Locate the cell with the specified text and output its [X, Y] center coordinate. 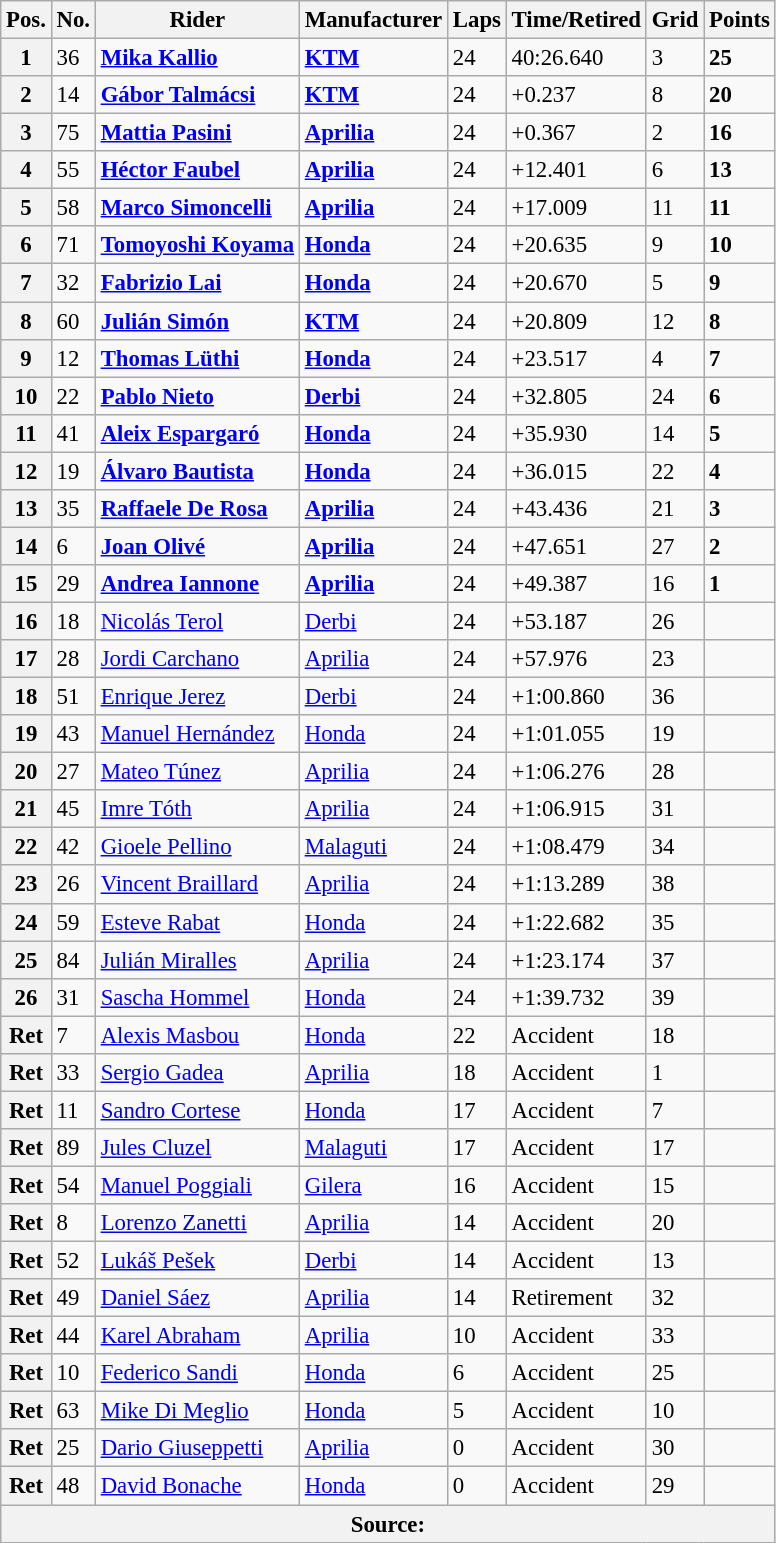
+49.387 [576, 584]
Alexis Masbou [197, 1035]
Jordi Carchano [197, 659]
Vincent Braillard [197, 885]
Karel Abraham [197, 1336]
Laps [478, 20]
75 [73, 133]
Dario Giuseppetti [197, 1449]
Gilera [373, 1185]
Aleix Espargaró [197, 433]
Retirement [576, 1298]
Raffaele De Rosa [197, 509]
54 [73, 1185]
Rider [197, 20]
Álvaro Bautista [197, 471]
Mateo Túnez [197, 772]
Points [740, 20]
No. [73, 20]
Gábor Talmácsi [197, 95]
+20.670 [576, 283]
+1:06.915 [576, 809]
+1:01.055 [576, 734]
51 [73, 697]
+12.401 [576, 170]
48 [73, 1486]
38 [674, 885]
60 [73, 321]
Sergio Gadea [197, 1073]
Héctor Faubel [197, 170]
Manuel Poggiali [197, 1185]
Marco Simoncelli [197, 208]
Joan Olivé [197, 546]
David Bonache [197, 1486]
40:26.640 [576, 58]
Esteve Rabat [197, 922]
Federico Sandi [197, 1373]
Thomas Lüthi [197, 358]
Tomoyoshi Koyama [197, 245]
+1:22.682 [576, 922]
+1:13.289 [576, 885]
Nicolás Terol [197, 621]
+20.635 [576, 245]
55 [73, 170]
+20.809 [576, 321]
Sandro Cortese [197, 1110]
84 [73, 960]
Julián Simón [197, 321]
30 [674, 1449]
Imre Tóth [197, 809]
Lukáš Pešek [197, 1261]
59 [73, 922]
45 [73, 809]
71 [73, 245]
+1:23.174 [576, 960]
Source: [388, 1524]
Manuel Hernández [197, 734]
+1:08.479 [576, 847]
49 [73, 1298]
Mattia Pasini [197, 133]
63 [73, 1411]
+17.009 [576, 208]
52 [73, 1261]
Julián Miralles [197, 960]
Fabrizio Lai [197, 283]
Time/Retired [576, 20]
+35.930 [576, 433]
Pablo Nieto [197, 396]
Andrea Iannone [197, 584]
34 [674, 847]
42 [73, 847]
+1:00.860 [576, 697]
Gioele Pellino [197, 847]
+57.976 [576, 659]
Pos. [26, 20]
Grid [674, 20]
+0.367 [576, 133]
39 [674, 997]
Enrique Jerez [197, 697]
+1:06.276 [576, 772]
+1:39.732 [576, 997]
Lorenzo Zanetti [197, 1223]
Daniel Sáez [197, 1298]
Mike Di Meglio [197, 1411]
Sascha Hommel [197, 997]
37 [674, 960]
41 [73, 433]
44 [73, 1336]
43 [73, 734]
Jules Cluzel [197, 1148]
+32.805 [576, 396]
Mika Kallio [197, 58]
89 [73, 1148]
58 [73, 208]
+43.436 [576, 509]
+23.517 [576, 358]
+53.187 [576, 621]
+47.651 [576, 546]
+0.237 [576, 95]
+36.015 [576, 471]
Manufacturer [373, 20]
